From the cell containing the given text, extract its center point as [X, Y] coordinate. 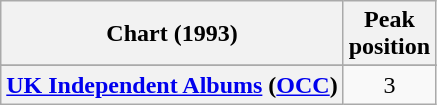
UK Independent Albums (OCC) [172, 85]
Peakposition [389, 34]
3 [389, 85]
Chart (1993) [172, 34]
